Provide the (x, y) coordinate of the cell's center where the given text is located.  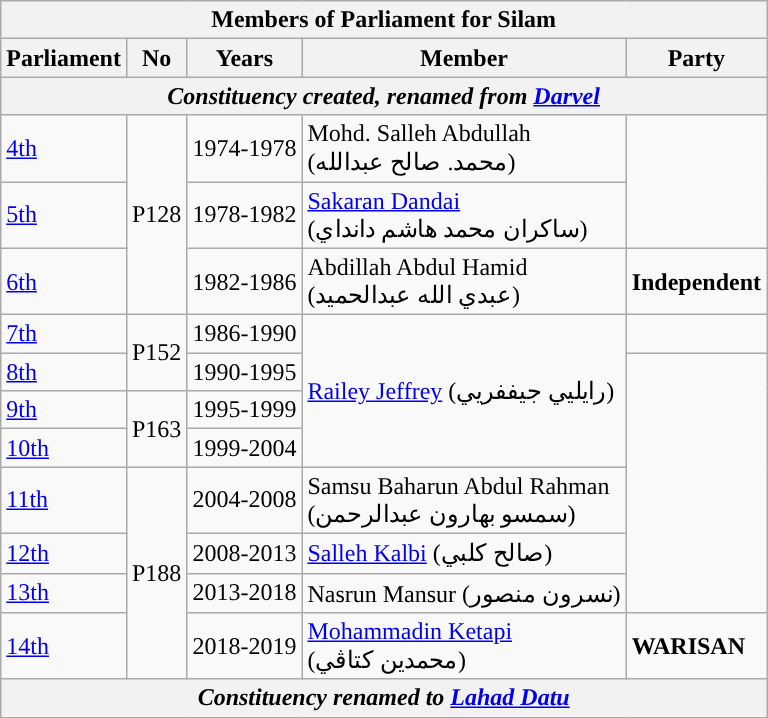
Mohammadin Ketapi (محمدين كتاڤي) (464, 646)
1995-1999 (244, 410)
P128 (156, 215)
Members of Parliament for Silam (384, 20)
P152 (156, 353)
Railey Jeffrey (رايليي جيففريي) (464, 391)
Sakaran Dandai (ساکران محمد هاشم دانداي) (464, 216)
1986-1990 (244, 334)
5th (64, 216)
10th (64, 448)
Samsu Baharun Abdul Rahman (سمسو بهارون عبدالرحمن) (464, 500)
11th (64, 500)
1974-1978 (244, 148)
8th (64, 372)
12th (64, 553)
13th (64, 593)
6th (64, 282)
2008-2013 (244, 553)
1982-1986 (244, 282)
P188 (156, 573)
2018-2019 (244, 646)
Constituency created, renamed from Darvel (384, 96)
Years (244, 58)
Nasrun Mansur (نسرون منصور) (464, 593)
Salleh Kalbi (صالح كلبي) (464, 553)
No (156, 58)
1978-1982 (244, 216)
7th (64, 334)
9th (64, 410)
4th (64, 148)
Party (696, 58)
2004-2008 (244, 500)
Member (464, 58)
14th (64, 646)
WARISAN (696, 646)
1990-1995 (244, 372)
Constituency renamed to Lahad Datu (384, 698)
Independent (696, 282)
2013-2018 (244, 593)
1999-2004 (244, 448)
P163 (156, 429)
Mohd. Salleh Abdullah (محمد. صالح عبدالله) (464, 148)
Abdillah Abdul Hamid (عبدي الله عبدالحميد) (464, 282)
Parliament (64, 58)
